Detect which cell encompasses the target text, then output its [x, y] center coordinate. 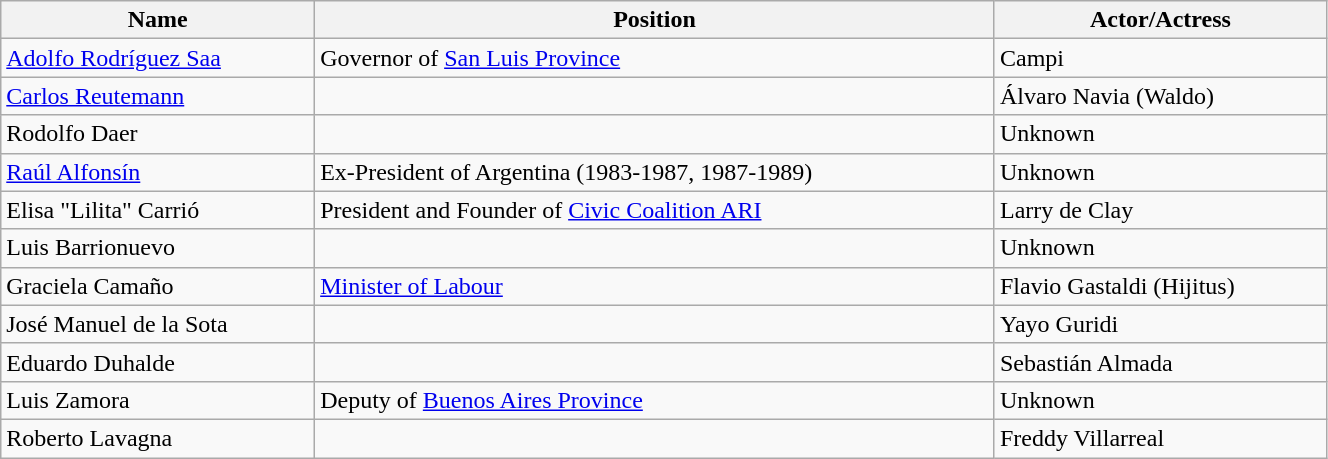
Adolfo Rodríguez Saa [158, 58]
Sebastián Almada [1160, 362]
Raúl Alfonsín [158, 172]
Yayo Guridi [1160, 324]
Deputy of Buenos Aires Province [655, 400]
Rodolfo Daer [158, 134]
Graciela Camaño [158, 286]
Ex-President of Argentina (1983-1987, 1987-1989) [655, 172]
Elisa "Lilita" Carrió [158, 210]
President and Founder of Civic Coalition ARI [655, 210]
Luis Zamora [158, 400]
Minister of Labour [655, 286]
Position [655, 20]
Freddy Villarreal [1160, 438]
Carlos Reutemann [158, 96]
Luis Barrionuevo [158, 248]
Eduardo Duhalde [158, 362]
Flavio Gastaldi (Hijitus) [1160, 286]
Actor/Actress [1160, 20]
José Manuel de la Sota [158, 324]
Governor of San Luis Province [655, 58]
Álvaro Navia (Waldo) [1160, 96]
Larry de Clay [1160, 210]
Campi [1160, 58]
Name [158, 20]
Roberto Lavagna [158, 438]
